Return the [X, Y] coordinate for the center point of the cell that contains the specified text.  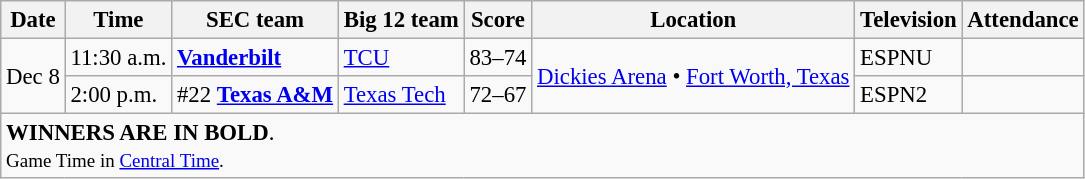
11:30 a.m. [118, 58]
Dickies Arena • Fort Worth, Texas [694, 76]
2:00 p.m. [118, 95]
Big 12 team [401, 20]
TCU [401, 58]
ESPN2 [908, 95]
72–67 [498, 95]
Time [118, 20]
Television [908, 20]
#22 Texas A&M [256, 95]
WINNERS ARE IN BOLD.Game Time in Central Time. [542, 146]
Score [498, 20]
ESPNU [908, 58]
Texas Tech [401, 95]
Attendance [1023, 20]
SEC team [256, 20]
Dec 8 [33, 76]
83–74 [498, 58]
Vanderbilt [256, 58]
Date [33, 20]
Location [694, 20]
